Return the [x, y] coordinate for the center point of the cell that contains the specified text.  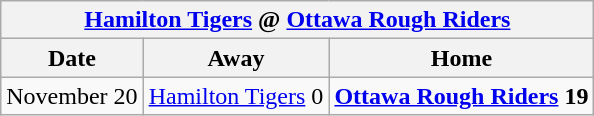
Hamilton Tigers @ Ottawa Rough Riders [298, 20]
Away [236, 58]
November 20 [72, 96]
Ottawa Rough Riders 19 [462, 96]
Hamilton Tigers 0 [236, 96]
Date [72, 58]
Home [462, 58]
